Find where the given text appears and provide that cell's center as [X, Y] coordinate. 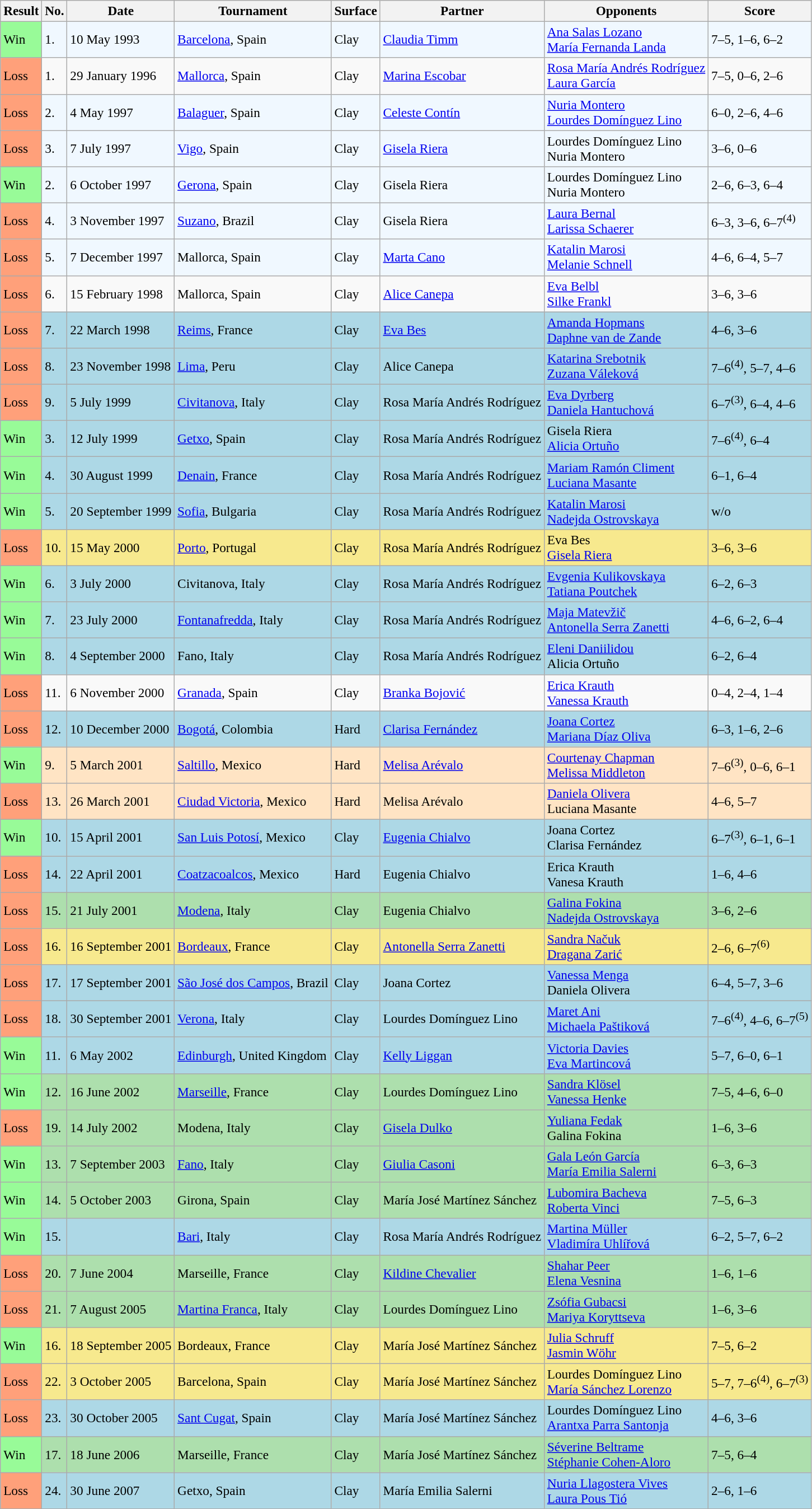
Séverine Beltrame Stéphanie Cohen-Aloro [626, 1455]
7–5, 1–6, 6–2 [760, 39]
10 December 2000 [121, 729]
Lourdes Domínguez Lino María Sánchez Lorenzo [626, 1382]
3–6, 0–6 [760, 148]
7 July 1997 [121, 148]
20. [55, 1273]
6–2, 6–4 [760, 656]
Reims, France [253, 329]
29 January 1996 [121, 76]
6–0, 2–6, 4–6 [760, 112]
1–6, 4–6 [760, 873]
w/o [760, 511]
Mariam Ramón Climent Luciana Masante [626, 475]
7–5, 6–3 [760, 1200]
Celeste Contín [462, 112]
4–6, 5–7 [760, 801]
Erica Krauth Vanesa Krauth [626, 873]
Branka Bojović [462, 692]
6–4, 5–7, 3–6 [760, 982]
7 September 2003 [121, 1164]
3–6, 2–6 [760, 910]
3 July 2000 [121, 583]
Result [21, 11]
Granada, Spain [253, 692]
Ciudad Victoria, Mexico [253, 801]
Eva Belbl Silke Frankl [626, 293]
Rosa María Andrés Rodríguez Laura García [626, 76]
Marta Cano [462, 258]
20 September 1999 [121, 511]
Sofia, Bulgaria [253, 511]
Erica Krauth Vanessa Krauth [626, 692]
Laura Bernal Larissa Schaerer [626, 221]
Saltillo, Mexico [253, 765]
Katarina Srebotnik Zuzana Váleková [626, 366]
7 June 2004 [121, 1273]
Gisela Dulko [462, 1128]
Surface [356, 11]
30 August 1999 [121, 475]
Nuria Montero Lourdes Domínguez Lino [626, 112]
Bari, Italy [253, 1236]
24. [55, 1491]
7 August 2005 [121, 1309]
17 September 2001 [121, 982]
Julia Schruff Jasmin Wöhr [626, 1345]
15 February 1998 [121, 293]
Ana Salas Lozano María Fernanda Landa [626, 39]
6–1, 6–4 [760, 475]
7–6(4), 6–4 [760, 439]
Nuria Llagostera Vives Laura Pous Tió [626, 1491]
Giulia Casoni [462, 1164]
Eva Bes Gisela Riera [626, 548]
4–6, 6–2, 6–4 [760, 620]
14 July 2002 [121, 1128]
Tournament [253, 11]
Coatzacoalcos, Mexico [253, 873]
6–2, 6–3 [760, 583]
Clarisa Fernández [462, 729]
María Emilia Salerni [462, 1491]
6 October 1997 [121, 185]
Marina Escobar [462, 76]
Antonella Serra Zanetti [462, 946]
6–7(3), 6–4, 4–6 [760, 402]
3 October 2005 [121, 1382]
5 October 2003 [121, 1200]
30 October 2005 [121, 1418]
Eva Dyrberg Daniela Hantuchová [626, 402]
7–5, 6–2 [760, 1345]
Porto, Portugal [253, 548]
Gerona, Spain [253, 185]
Eva Bes [462, 329]
18 June 2006 [121, 1455]
Date [121, 11]
7–5, 4–6, 6–0 [760, 1092]
Martina Müller Vladimíra Uhlířová [626, 1236]
Suzano, Brazil [253, 221]
23 November 1998 [121, 366]
Joana Cortez [462, 982]
Girona, Spain [253, 1200]
5–7, 7–6(4), 6–7(3) [760, 1382]
7–5, 0–6, 2–6 [760, 76]
30 June 2007 [121, 1491]
Yuliana Fedak Galina Fokina [626, 1128]
5–7, 6–0, 6–1 [760, 1055]
Lourdes Domínguez Lino Arantxa Parra Santonja [626, 1418]
Claudia Timm [462, 39]
6 May 2002 [121, 1055]
7 December 1997 [121, 258]
São José dos Campos, Brazil [253, 982]
No. [55, 11]
Partner [462, 11]
18. [55, 1019]
Galina Fokina Nadejda Ostrovskaya [626, 910]
6–7(3), 6–1, 6–1 [760, 838]
Vanessa Menga Daniela Olivera [626, 982]
Maja Matevžič Antonella Serra Zanetti [626, 620]
Victoria Davies Eva Martincová [626, 1055]
Sandra Klösel Vanessa Henke [626, 1092]
16 September 2001 [121, 946]
0–4, 2–4, 1–4 [760, 692]
Evgenia Kulikovskaya Tatiana Poutchek [626, 583]
4–6, 6–4, 5–7 [760, 258]
6–3, 6–3 [760, 1164]
3 November 1997 [121, 221]
10 May 1993 [121, 39]
19. [55, 1128]
16 June 2002 [121, 1092]
7–6(4), 5–7, 4–6 [760, 366]
Sandra Načuk Dragana Zarić [626, 946]
6–2, 5–7, 6–2 [760, 1236]
Gala León García María Emilia Salerni [626, 1164]
Kildine Chevalier [462, 1273]
21 July 2001 [121, 910]
Katalin Marosi Melanie Schnell [626, 258]
21. [55, 1309]
4 May 1997 [121, 112]
1–6, 1–6 [760, 1273]
22. [55, 1382]
Courtenay Chapman Melissa Middleton [626, 765]
26 March 2001 [121, 801]
Gisela Riera Alicia Ortuño [626, 439]
Vigo, Spain [253, 148]
12 July 1999 [121, 439]
6–3, 3–6, 6–7(4) [760, 221]
5 July 1999 [121, 402]
Joana Cortez Mariana Díaz Oliva [626, 729]
Lima, Peru [253, 366]
23 July 2000 [121, 620]
Kelly Liggan [462, 1055]
Shahar Peer Elena Vesnina [626, 1273]
7–5, 6–4 [760, 1455]
22 April 2001 [121, 873]
Opponents [626, 11]
Katalin Marosi Nadejda Ostrovskaya [626, 511]
Verona, Italy [253, 1019]
Denain, France [253, 475]
6 November 2000 [121, 692]
Daniela Olivera Luciana Masante [626, 801]
7–6(4), 4–6, 6–7(5) [760, 1019]
Bogotá, Colombia [253, 729]
Maret Ani Michaela Paštiková [626, 1019]
4 September 2000 [121, 656]
30 September 2001 [121, 1019]
Score [760, 11]
18 September 2005 [121, 1345]
Martina Franca, Italy [253, 1309]
15 April 2001 [121, 838]
5 March 2001 [121, 765]
2–6, 6–7(6) [760, 946]
Fontanafredda, Italy [253, 620]
Balaguer, Spain [253, 112]
6–3, 1–6, 2–6 [760, 729]
Zsófia Gubacsi Mariya Koryttseva [626, 1309]
2–6, 1–6 [760, 1491]
2–6, 6–3, 6–4 [760, 185]
23. [55, 1418]
San Luis Potosí, Mexico [253, 838]
7–6(3), 0–6, 6–1 [760, 765]
Lubomira Bacheva Roberta Vinci [626, 1200]
Sant Cugat, Spain [253, 1418]
Edinburgh, United Kingdom [253, 1055]
Eleni Daniilidou Alicia Ortuño [626, 656]
22 March 1998 [121, 329]
Amanda Hopmans Daphne van de Zande [626, 329]
Joana Cortez Clarisa Fernández [626, 838]
15 May 2000 [121, 548]
